Extract the [X, Y] coordinate from the center of the cell holding the provided text.  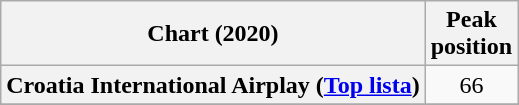
Croatia International Airplay (Top lista) [213, 85]
Peakposition [471, 34]
Chart (2020) [213, 34]
66 [471, 85]
